For the text-containing cell, return its midpoint in (x, y) coordinate format. 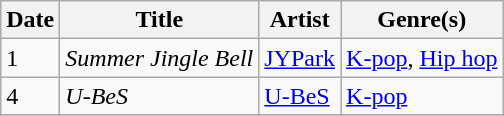
4 (30, 96)
Date (30, 20)
K-pop (422, 96)
Artist (300, 20)
K-pop, Hip hop (422, 58)
Genre(s) (422, 20)
Summer Jingle Bell (160, 58)
1 (30, 58)
Title (160, 20)
JYPark (300, 58)
